Output the (X, Y) coordinate of the center of the cell containing the given text.  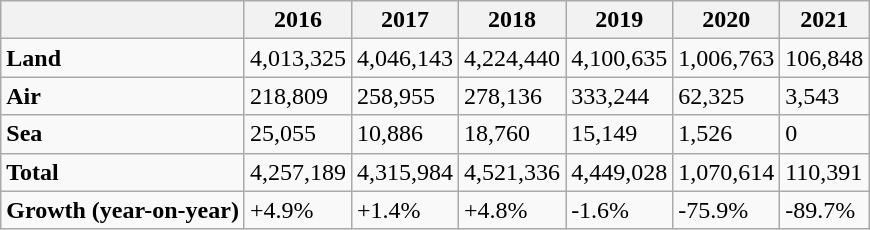
+1.4% (404, 210)
1,526 (726, 134)
Air (123, 96)
333,244 (620, 96)
1,006,763 (726, 58)
106,848 (824, 58)
3,543 (824, 96)
4,100,635 (620, 58)
4,449,028 (620, 172)
4,315,984 (404, 172)
218,809 (298, 96)
10,886 (404, 134)
15,149 (620, 134)
0 (824, 134)
2018 (512, 20)
-1.6% (620, 210)
4,521,336 (512, 172)
Growth (year-on-year) (123, 210)
4,046,143 (404, 58)
110,391 (824, 172)
2016 (298, 20)
Sea (123, 134)
4,257,189 (298, 172)
+4.9% (298, 210)
18,760 (512, 134)
Total (123, 172)
278,136 (512, 96)
-89.7% (824, 210)
2020 (726, 20)
2019 (620, 20)
25,055 (298, 134)
2017 (404, 20)
62,325 (726, 96)
4,224,440 (512, 58)
+4.8% (512, 210)
2021 (824, 20)
4,013,325 (298, 58)
1,070,614 (726, 172)
Land (123, 58)
-75.9% (726, 210)
258,955 (404, 96)
